Detect which cell encompasses the target text, then output its [x, y] center coordinate. 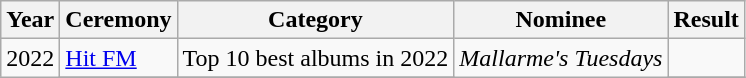
Ceremony [118, 20]
Hit FM [118, 58]
Top 10 best albums in 2022 [316, 58]
Mallarme's Tuesdays [561, 58]
Category [316, 20]
Year [30, 20]
Nominee [561, 20]
Result [706, 20]
2022 [30, 58]
